Scan for the cell matching the given text and deliver its [x, y] coordinate at center. 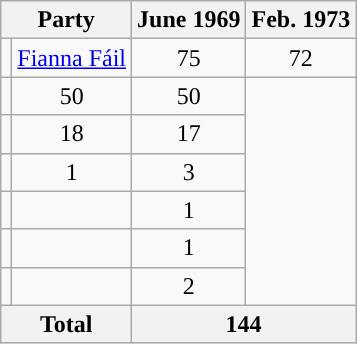
Fianna Fáil [72, 58]
Party [66, 20]
June 1969 [189, 20]
18 [72, 134]
144 [244, 324]
75 [189, 58]
Total [66, 324]
2 [189, 286]
17 [189, 134]
Feb. 1973 [301, 20]
72 [301, 58]
3 [189, 172]
